Locate the cell with the specified text and output its [x, y] center coordinate. 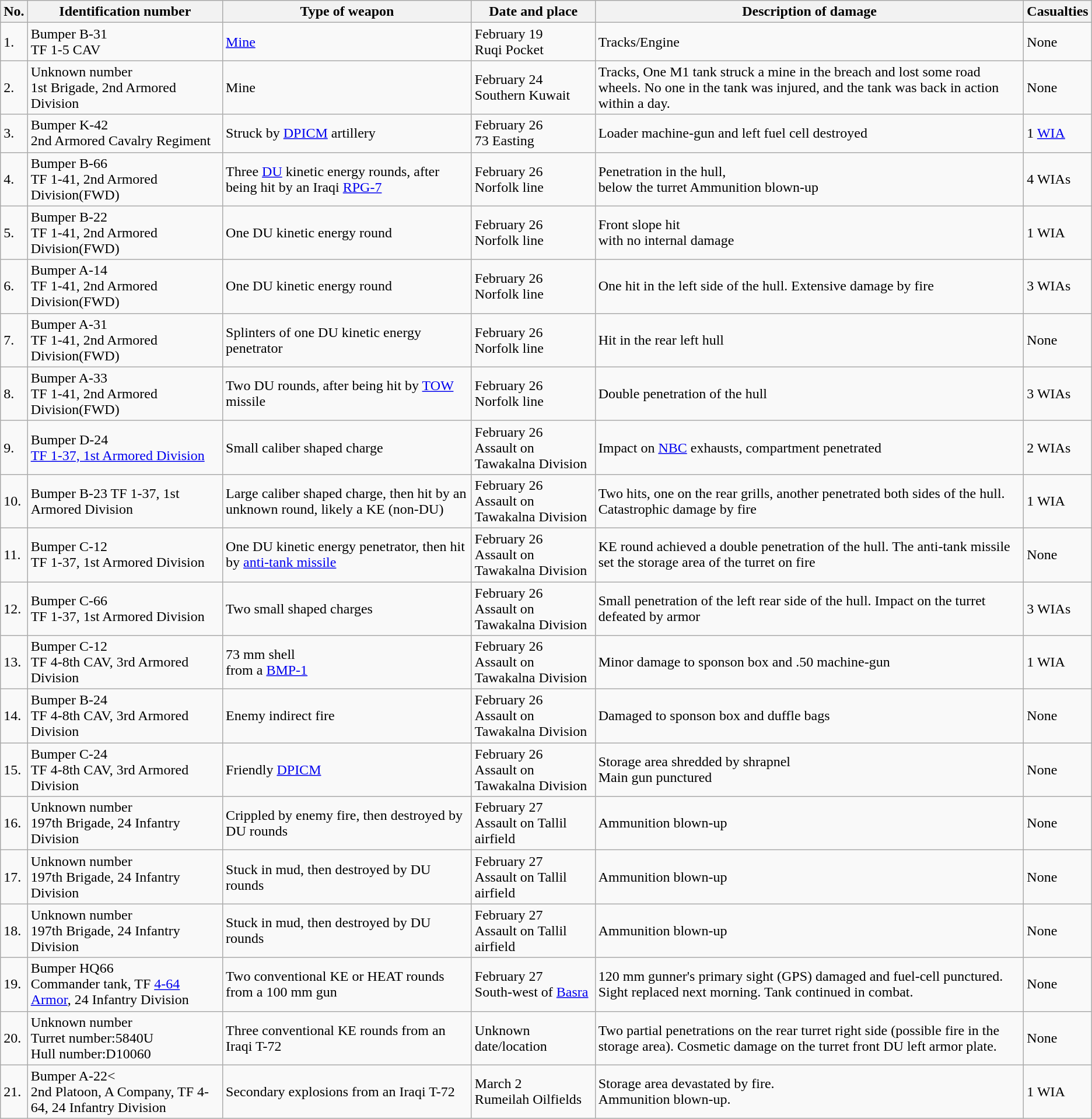
One DU kinetic energy penetrator, then hit by anti-tank missile [348, 555]
Unknown date/location [533, 1038]
Bumper B-24TF 4-8th CAV, 3rd Armored Division [125, 716]
Impact on NBC exhausts, compartment penetrated [810, 447]
6. [14, 286]
Bumper A-22<2nd Platoon, A Company, TF 4-64, 24 Infantry Division [125, 1092]
Penetration in the hull,below the turret Ammunition blown-up [810, 179]
11. [14, 555]
17. [14, 877]
Bumper D-24TF 1-37, 1st Armored Division [125, 447]
Struck by DPICM artillery [348, 133]
3. [14, 133]
Description of damage [810, 12]
Double penetration of the hull [810, 394]
2. [14, 87]
Secondary explosions from an Iraqi T-72 [348, 1092]
Identification number [125, 12]
Bumper B-31TF 1-5 CAV [125, 42]
Type of weapon [348, 12]
Two hits, one on the rear grills, another penetrated both sides of the hull. Catastrophic damage by fire [810, 501]
Minor damage to sponson box and .50 machine-gun [810, 662]
Storage area shredded by shrapnelMain gun punctured [810, 770]
Bumper K-422nd Armored Cavalry Regiment [125, 133]
Bumper C-12TF 4-8th CAV, 3rd Armored Division [125, 662]
Two partial penetrations on the rear turret right side (possible fire in the storage area). Cosmetic damage on the turret front DU left armor plate. [810, 1038]
21. [14, 1092]
Two small shaped charges [348, 609]
18. [14, 931]
Two conventional KE or HEAT rounds from a 100 mm gun [348, 984]
73 mm shellfrom a BMP-1 [348, 662]
February 2673 Easting [533, 133]
Crippled by enemy fire, then destroyed by DU rounds [348, 823]
Three conventional KE rounds from an Iraqi T-72 [348, 1038]
No. [14, 12]
12. [14, 609]
Enemy indirect fire [348, 716]
Loader machine-gun and left fuel cell destroyed [810, 133]
Damaged to sponson box and duffle bags [810, 716]
Small penetration of the left rear side of the hull. Impact on the turret defeated by armor [810, 609]
2 WIAs [1058, 447]
Large caliber shaped charge, then hit by an unknown round, likely a KE (non-DU) [348, 501]
February 19Ruqi Pocket [533, 42]
13. [14, 662]
Unknown numberTurret number:5840UHull number:D10060 [125, 1038]
120 mm gunner's primary sight (GPS) damaged and fuel-cell punctured. Sight replaced next morning. Tank continued in combat. [810, 984]
Splinters of one DU kinetic energy penetrator [348, 340]
5. [14, 233]
Bumper HQ66Commander tank, TF 4-64 Armor, 24 Infantry Division [125, 984]
Hit in the rear left hull [810, 340]
Friendly DPICM [348, 770]
Bumper B-66TF 1-41, 2nd Armored Division(FWD) [125, 179]
4. [14, 179]
7. [14, 340]
Date and place [533, 12]
February 24Southern Kuwait [533, 87]
14. [14, 716]
4 WIAs [1058, 179]
Bumper A-33TF 1-41, 2nd Armored Division(FWD) [125, 394]
16. [14, 823]
Bumper C-12TF 1-37, 1st Armored Division [125, 555]
1. [14, 42]
February 27South-west of Basra [533, 984]
Bumper C-66TF 1-37, 1st Armored Division [125, 609]
8. [14, 394]
Bumper B-23 TF 1-37, 1st Armored Division [125, 501]
Tracks/Engine [810, 42]
March 2Rumeilah Oilfields [533, 1092]
Bumper C-24TF 4-8th CAV, 3rd Armored Division [125, 770]
One hit in the left side of the hull. Extensive damage by fire [810, 286]
Front slope hitwith no internal damage [810, 233]
15. [14, 770]
Three DU kinetic energy rounds, after being hit by an Iraqi RPG-7 [348, 179]
Small caliber shaped charge [348, 447]
9. [14, 447]
Unknown number1st Brigade, 2nd Armored Division [125, 87]
Two DU rounds, after being hit by TOW missile [348, 394]
Bumper B-22TF 1-41, 2nd Armored Division(FWD) [125, 233]
Bumper A-31TF 1-41, 2nd Armored Division(FWD) [125, 340]
Casualties [1058, 12]
20. [14, 1038]
Bumper A-14TF 1-41, 2nd Armored Division(FWD) [125, 286]
19. [14, 984]
10. [14, 501]
Storage area devastated by fire.Ammunition blown-up. [810, 1092]
KE round achieved a double penetration of the hull. The anti-tank missile set the storage area of the turret on fire [810, 555]
